Pinpoint the cell where the given text exists, returning its [X, Y] midpoint coordinate. 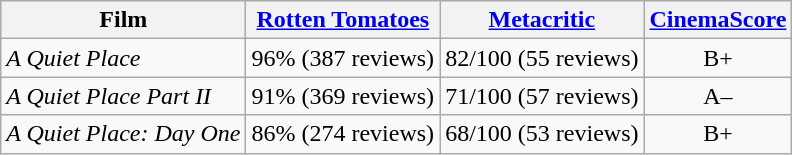
96% (387 reviews) [343, 58]
A Quiet Place Part II [124, 96]
82/100 (55 reviews) [542, 58]
A Quiet Place: Day One [124, 134]
Rotten Tomatoes [343, 20]
A– [718, 96]
68/100 (53 reviews) [542, 134]
91% (369 reviews) [343, 96]
71/100 (57 reviews) [542, 96]
Film [124, 20]
Metacritic [542, 20]
86% (274 reviews) [343, 134]
CinemaScore [718, 20]
A Quiet Place [124, 58]
